Identify which cell holds the provided text, then report its (X, Y) central coordinate. 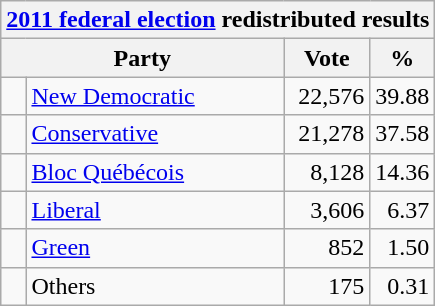
3,606 (327, 210)
21,278 (327, 134)
New Democratic (155, 96)
8,128 (327, 172)
Bloc Québécois (155, 172)
852 (327, 248)
Liberal (155, 210)
Others (155, 286)
Green (155, 248)
1.50 (402, 248)
14.36 (402, 172)
0.31 (402, 286)
175 (327, 286)
22,576 (327, 96)
Vote (327, 58)
% (402, 58)
2011 federal election redistributed results (218, 20)
6.37 (402, 210)
Party (142, 58)
Conservative (155, 134)
39.88 (402, 96)
37.58 (402, 134)
